For the text-containing cell, return its midpoint in [x, y] coordinate format. 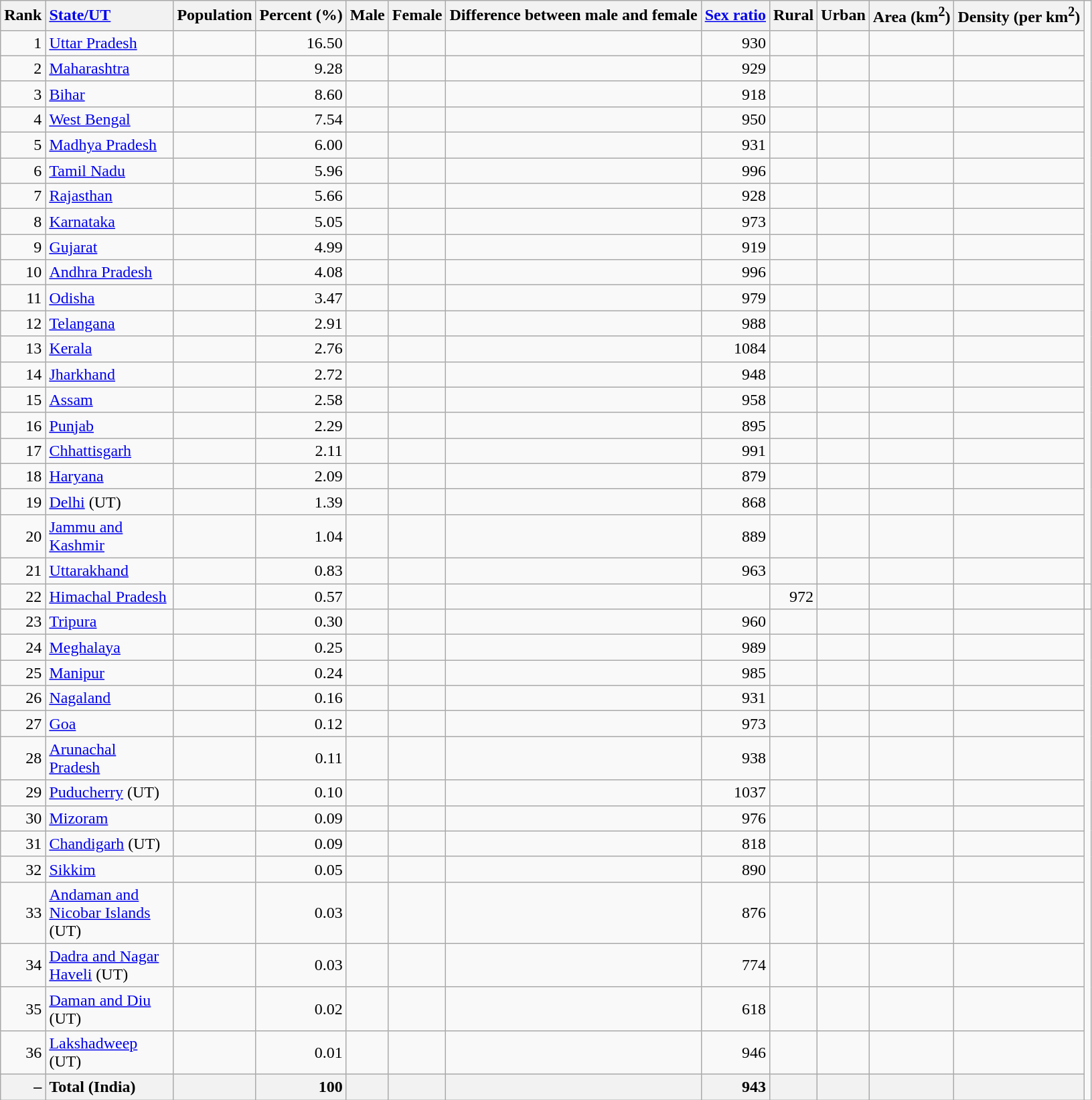
2.91 [301, 323]
13 [23, 349]
938 [735, 758]
Punjab [110, 425]
976 [735, 818]
2 [23, 68]
Uttarakhand [110, 571]
0.25 [301, 647]
4.99 [301, 247]
33 [23, 913]
868 [735, 501]
State/UT [110, 16]
19 [23, 501]
17 [23, 451]
5 [23, 145]
21 [23, 571]
946 [735, 1052]
0.30 [301, 622]
0.10 [301, 793]
Andaman and Nicobar Islands (UT) [110, 913]
20 [23, 536]
818 [735, 844]
16 [23, 425]
943 [735, 1087]
7.54 [301, 119]
Kerala [110, 349]
30 [23, 818]
Male [367, 16]
Sikkim [110, 869]
1037 [735, 793]
Difference between male and female [573, 16]
Karnataka [110, 222]
32 [23, 869]
Rural [794, 16]
1.39 [301, 501]
Delhi (UT) [110, 501]
26 [23, 698]
890 [735, 869]
979 [735, 298]
1084 [735, 349]
929 [735, 68]
Tamil Nadu [110, 171]
6 [23, 171]
991 [735, 451]
960 [735, 622]
31 [23, 844]
34 [23, 965]
Population [214, 16]
Lakshadweep (UT) [110, 1052]
18 [23, 476]
Uttar Pradesh [110, 43]
Mizoram [110, 818]
Manipur [110, 673]
28 [23, 758]
9 [23, 247]
Chandigarh (UT) [110, 844]
Daman and Diu (UT) [110, 1008]
4.08 [301, 272]
Chhattisgarh [110, 451]
8.60 [301, 94]
985 [735, 673]
930 [735, 43]
Dadra and Nagar Haveli (UT) [110, 965]
Gujarat [110, 247]
0.11 [301, 758]
1 [23, 43]
2.11 [301, 451]
2.29 [301, 425]
36 [23, 1052]
Puducherry (UT) [110, 793]
Andhra Pradesh [110, 272]
2.58 [301, 400]
879 [735, 476]
22 [23, 597]
Rajasthan [110, 196]
– [23, 1087]
Area (km2) [912, 16]
895 [735, 425]
Density (per km2) [1019, 16]
11 [23, 298]
0.24 [301, 673]
0.02 [301, 1008]
889 [735, 536]
14 [23, 374]
Sex ratio [735, 16]
Jharkhand [110, 374]
3.47 [301, 298]
West Bengal [110, 119]
7 [23, 196]
0.12 [301, 724]
5.66 [301, 196]
988 [735, 323]
Meghalaya [110, 647]
2.72 [301, 374]
Bihar [110, 94]
989 [735, 647]
Madhya Pradesh [110, 145]
0.01 [301, 1052]
958 [735, 400]
Tripura [110, 622]
8 [23, 222]
6.00 [301, 145]
Haryana [110, 476]
963 [735, 571]
0.05 [301, 869]
948 [735, 374]
919 [735, 247]
16.50 [301, 43]
618 [735, 1008]
3 [23, 94]
Maharashtra [110, 68]
5.96 [301, 171]
Percent (%) [301, 16]
27 [23, 724]
Assam [110, 400]
0.16 [301, 698]
1.04 [301, 536]
5.05 [301, 222]
876 [735, 913]
Jammu and Kashmir [110, 536]
25 [23, 673]
100 [301, 1087]
918 [735, 94]
2.76 [301, 349]
774 [735, 965]
Odisha [110, 298]
Rank [23, 16]
Nagaland [110, 698]
950 [735, 119]
Female [417, 16]
0.57 [301, 597]
Himachal Pradesh [110, 597]
Goa [110, 724]
Total (India) [110, 1087]
Urban [844, 16]
928 [735, 196]
23 [23, 622]
0.83 [301, 571]
15 [23, 400]
10 [23, 272]
Telangana [110, 323]
35 [23, 1008]
12 [23, 323]
972 [794, 597]
9.28 [301, 68]
4 [23, 119]
Arunachal Pradesh [110, 758]
29 [23, 793]
24 [23, 647]
2.09 [301, 476]
